Determine the [x, y] coordinate at the center of the cell enclosing the given text.  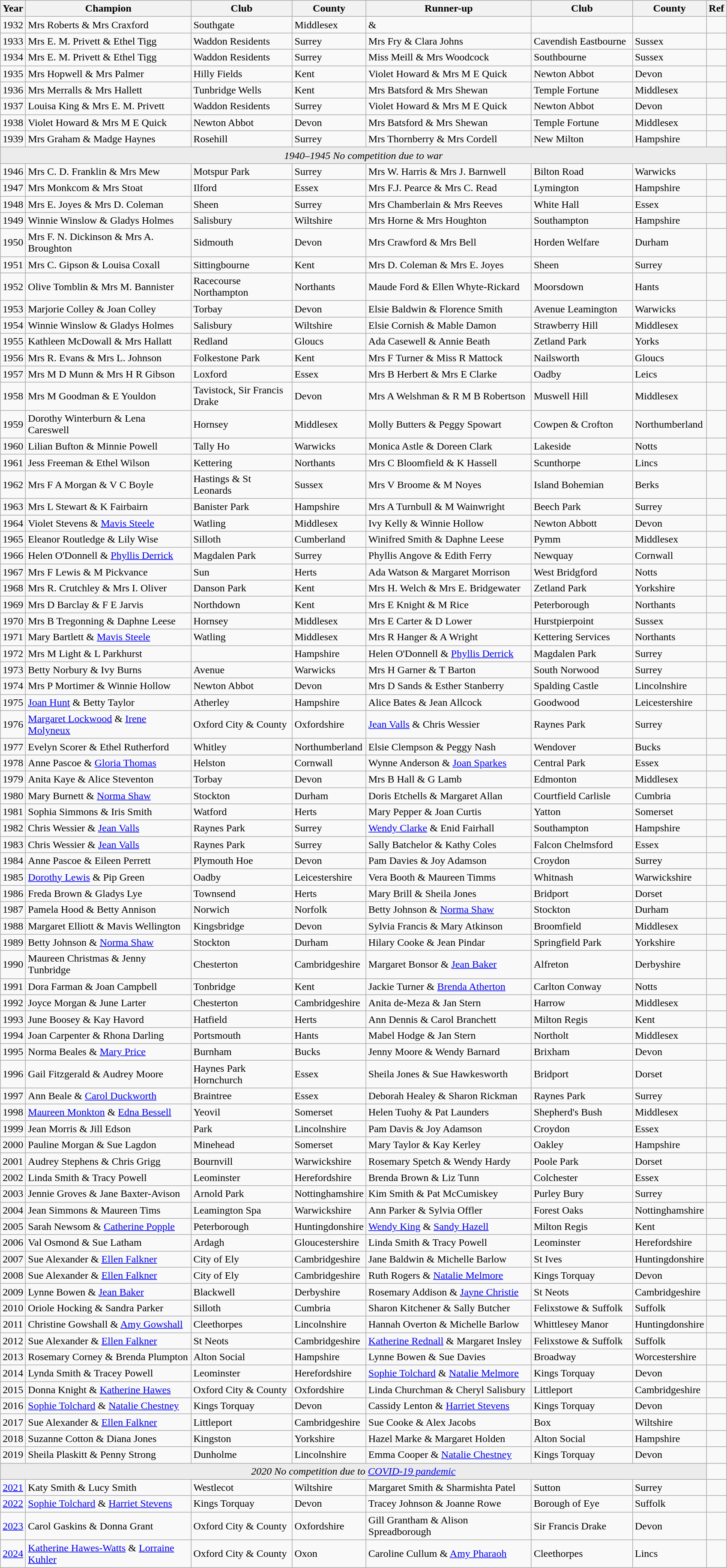
Mrs V Broome & M Noyes [449, 484]
1992 [13, 1003]
Kingsbridge [242, 926]
Anita Kaye & Alice Steventon [108, 779]
Mrs F Turner & Miss R Mattock [449, 358]
Mrs E Carter & D Lower [449, 621]
Loxford [242, 374]
Olive Tomblin & Mrs M. Bannister [108, 287]
Kettering [242, 462]
1937 [13, 106]
Katherine Hawes-Watts & Lorraine Kuhler [108, 1554]
2002 [13, 1178]
Gail Fitzgerald & Audrey Moore [108, 1074]
Ann Dennis & Carol Branchett [449, 1019]
Muswell Hill [582, 396]
Ardagh [242, 1243]
Mabel Hodge & Jan Stern [449, 1035]
Dorothy Winterburn & Lena Careswell [108, 424]
1994 [13, 1035]
West Bridgford [582, 572]
Maureen Christmas & Jenny Tunbridge [108, 964]
1968 [13, 588]
Lakeside [582, 446]
Jean Valls & Chris Wessier [449, 724]
Tracey Johnson & Joanne Rowe [449, 1504]
Runner-up [449, 9]
Sophia Simmons & Iris Smith [108, 812]
1933 [13, 41]
2004 [13, 1210]
Newton Abbott [582, 523]
Tally Ho [242, 446]
Mrs M D Munn & Mrs H R Gibson [108, 374]
Mrs B Herbert & Mrs E Clarke [449, 374]
1998 [13, 1112]
Jennie Groves & Jane Baxter-Avison [108, 1194]
Berks [669, 484]
Brenda Brown & Liz Tunn [449, 1178]
Brixham [582, 1052]
Jackie Turner & Brenda Atherton [449, 986]
Cowpen & Crofton [582, 424]
Sally Batchelor & Kathy Coles [449, 845]
Lynne Bowen & Jean Baker [108, 1292]
Burnham [242, 1052]
Champion [108, 9]
Sophie Tolchard & Natalie Melmore [449, 1373]
Haynes Park Hornchurch [242, 1074]
Mrs F A Morgan & V C Boyle [108, 484]
Helston [242, 763]
Banister Park [242, 507]
2015 [13, 1390]
Leics [669, 374]
Dora Farman & Joan Campbell [108, 986]
Atherley [242, 702]
2016 [13, 1406]
Kingston [242, 1439]
Sheila Plaskitt & Penny Strong [108, 1455]
1999 [13, 1129]
Sheila Jones & Sue Hawkesworth [449, 1074]
Yatton [582, 812]
Mrs C Bloomfield & K Hassell [449, 462]
1993 [13, 1019]
Elsie Clempson & Peggy Nash [449, 747]
2000 [13, 1145]
Edmonton [582, 779]
Betty Norbury & Ivy Burns [108, 670]
Hurstpierpoint [582, 621]
Mrs R. Crutchley & Mrs I. Oliver [108, 588]
Folkestone Park [242, 358]
Molly Butters & Peggy Spowart [449, 424]
Norwich [242, 910]
Moorsdown [582, 287]
Mrs L Stewart & K Fairbairn [108, 507]
Anita de-Meza & Jan Stern [449, 1003]
Caroline Cullum & Amy Pharaoh [449, 1554]
Carol Gaskins & Donna Grant [108, 1526]
1963 [13, 507]
2021 [13, 1487]
Whittlesey Manor [582, 1324]
2017 [13, 1422]
Doris Etchells & Margaret Allan [449, 796]
Mrs C. D. Franklin & Mrs Mew [108, 171]
1961 [13, 462]
Poole Park [582, 1161]
Emma Cooper & Natalie Chestney [449, 1455]
Falcon Chelmsford [582, 845]
Purley Bury [582, 1194]
1988 [13, 926]
Jean Simmons & Maureen Tims [108, 1210]
Katy Smith & Lucy Smith [108, 1487]
Joan Hunt & Betty Taylor [108, 702]
Mrs Hopwell & Mrs Palmer [108, 74]
Oriole Hocking & Sandra Parker [108, 1308]
Motspur Park [242, 171]
Hilly Fields [242, 74]
Elsie Baldwin & Florence Smith [449, 309]
Ref [716, 9]
June Boosey & Kay Havord [108, 1019]
Marjorie Colley & Joan Colley [108, 309]
1938 [13, 123]
Goodwood [582, 702]
Mrs Graham & Madge Haynes [108, 139]
Leamington Spa [242, 1210]
Alice Bates & Jean Allcock [449, 702]
Cavendish Eastbourne [582, 41]
& [449, 25]
1948 [13, 204]
Margaret Smith & Sharmishta Patel [449, 1487]
Mrs M Light & L Parkhurst [108, 654]
Pamela Hood & Betty Annison [108, 910]
1955 [13, 342]
Sophie Tolchard & Harriet Stevens [108, 1504]
1959 [13, 424]
Mary Taylor & Kay Kerley [449, 1145]
Sharon Kitchener & Sally Butcher [449, 1308]
Lilian Bufton & Minnie Powell [108, 446]
Louisa King & Mrs E. M. Privett [108, 106]
1980 [13, 796]
Tavistock, Sir Francis Drake [242, 396]
Hastings & St Leonards [242, 484]
Gloucestershire [329, 1243]
Phyllis Angove & Edith Ferry [449, 556]
Cassidy Lenton & Harriet Stevens [449, 1406]
1982 [13, 828]
Newquay [582, 556]
Westlecot [242, 1487]
Central Park [582, 763]
Katherine Rednall & Margaret Insley [449, 1341]
Sylvia Francis & Mary Atkinson [449, 926]
1953 [13, 309]
2019 [13, 1455]
Ruth Rogers & Natalie Melmore [449, 1275]
Pymm [582, 540]
Christine Gowshall & Amy Gowshall [108, 1324]
Borough of Eye [582, 1504]
Bilton Road [582, 171]
Broomfield [582, 926]
White Hall [582, 204]
Beech Park [582, 507]
Margaret Elliott & Mavis Wellington [108, 926]
Kettering Services [582, 637]
1935 [13, 74]
Maureen Monkton & Edna Bessell [108, 1112]
Avenue [242, 670]
1956 [13, 358]
Mary Bartlett & Mavis Steele [108, 637]
Mrs P Mortimer & Winnie Hollow [108, 686]
Wynne Anderson & Joan Sparkes [449, 763]
Mrs F Lewis & M Pickvance [108, 572]
1957 [13, 374]
Dorothy Lewis & Pip Green [108, 877]
Mrs E Knight & M Rice [449, 605]
Sun [242, 572]
2011 [13, 1324]
Southbourne [582, 57]
Blackwell [242, 1292]
Wendy Clarke & Enid Fairhall [449, 828]
1940–1945 No competition due to war [363, 155]
Hazel Marke & Margaret Holden [449, 1439]
1932 [13, 25]
Sophie Tolchard & Natalie Chestney [108, 1406]
2009 [13, 1292]
Plymouth Hoe [242, 861]
1962 [13, 484]
Minehead [242, 1145]
1975 [13, 702]
1958 [13, 396]
1939 [13, 139]
Northolt [582, 1035]
Mrs Roberts & Mrs Craxford [108, 25]
Evelyn Scorer & Ethel Rutherford [108, 747]
Arnold Park [242, 1194]
2023 [13, 1526]
2013 [13, 1357]
Wendy King & Sandy Hazell [449, 1226]
1981 [13, 812]
Gill Grantham & Alison Spreadborough [449, 1526]
Pam Davis & Joy Adamson [449, 1129]
1965 [13, 540]
Ilford [242, 188]
Year [13, 9]
Elsie Cornish & Mable Damon [449, 325]
Park [242, 1129]
Rosemary Spetch & Wendy Hardy [449, 1161]
1949 [13, 221]
Danson Park [242, 588]
2003 [13, 1194]
Oakley [582, 1145]
1986 [13, 893]
Ada Watson & Margaret Morrison [449, 572]
1974 [13, 686]
Miss Meill & Mrs Woodcock [449, 57]
Norfolk [329, 910]
Rosemary Addison & Jayne Christie [449, 1292]
Kim Smith & Pat McCumiskey [449, 1194]
Shepherd's Bush [582, 1112]
Sittingbourne [242, 265]
1936 [13, 90]
Braintree [242, 1096]
2005 [13, 1226]
Mrs Monkcom & Mrs Stoat [108, 188]
Sir Francis Drake [582, 1526]
1979 [13, 779]
1984 [13, 861]
Anne Pascoe & Gloria Thomas [108, 763]
Mrs Merralls & Mrs Hallett [108, 90]
Mrs C. Gipson & Louisa Coxall [108, 265]
Lynda Smith & Tracey Powell [108, 1373]
Ada Casewell & Annie Beath [449, 342]
St Ives [582, 1259]
Jenny Moore & Wendy Barnard [449, 1052]
Deborah Healey & Sharon Rickman [449, 1096]
Forest Oaks [582, 1210]
Rosehill [242, 139]
2014 [13, 1373]
South Norwood [582, 670]
Cumberland [329, 540]
Springfield Park [582, 942]
Dunholme [242, 1455]
1983 [13, 845]
Yorks [669, 342]
Colchester [582, 1178]
Northdown [242, 605]
Yeovil [242, 1112]
Townsend [242, 893]
Eleanor Routledge & Lily Wise [108, 540]
2010 [13, 1308]
Mrs E. Joyes & Mrs D. Coleman [108, 204]
1946 [13, 171]
Bournvill [242, 1161]
Maude Ford & Ellen Whyte-Rickard [449, 287]
Donna Knight & Katherine Hawes [108, 1390]
Sutton [582, 1487]
Island Bohemian [582, 484]
Val Osmond & Sue Latham [108, 1243]
Mrs A Welshman & R M B Robertson [449, 396]
Freda Brown & Gladys Lye [108, 893]
Kathleen McDowall & Mrs Hallatt [108, 342]
2020 No competition due to COVID-19 pandemic [353, 1471]
Ann Parker & Sylvia Offler [449, 1210]
Mrs D. Coleman & Mrs E. Joyes [449, 265]
Mrs H Garner & T Barton [449, 670]
Helen Tuohy & Pat Launders [449, 1112]
Sarah Newsom & Catherine Popple [108, 1226]
2024 [13, 1554]
Anne Pascoe & Eileen Perrett [108, 861]
Jane Baldwin & Michelle Barlow [449, 1259]
Wendover [582, 747]
Mrs B Hall & G Lamb [449, 779]
1951 [13, 265]
Lymington [582, 188]
Alfreton [582, 964]
Lynne Bowen & Sue Davies [449, 1357]
Harrow [582, 1003]
1972 [13, 654]
Sue Cooke & Alex Jacobs [449, 1422]
Hatfield [242, 1019]
1947 [13, 188]
Margaret Bonsor & Jean Baker [449, 964]
Whitnash [582, 877]
1960 [13, 446]
Strawberry Hill [582, 325]
1977 [13, 747]
Nailsworth [582, 358]
Mrs Chamberlain & Mrs Reeves [449, 204]
1969 [13, 605]
2006 [13, 1243]
Tonbridge [242, 986]
Tunbridge Wells [242, 90]
1987 [13, 910]
1952 [13, 287]
Mrs M Goodman & E Youldon [108, 396]
1985 [13, 877]
Worcestershire [669, 1357]
Oxon [329, 1554]
Portsmouth [242, 1035]
Ann Beale & Carol Duckworth [108, 1096]
1973 [13, 670]
Mrs Fry & Clara Johns [449, 41]
Monica Astle & Doreen Clark [449, 446]
Jean Morris & Jill Edson [108, 1129]
1976 [13, 724]
Mary Burnett & Norma Shaw [108, 796]
Hannah Overton & Michelle Barlow [449, 1324]
Joyce Morgan & June Larter [108, 1003]
1950 [13, 243]
1996 [13, 1074]
1978 [13, 763]
Mrs F.J. Pearce & Mrs C. Read [449, 188]
New Milton [582, 139]
Pauline Morgan & Sue Lagdon [108, 1145]
Audrey Stephens & Chris Grigg [108, 1161]
Mrs W. Harris & Mrs J. Barnwell [449, 171]
2007 [13, 1259]
Rosemary Corney & Brenda Plumpton [108, 1357]
Winifred Smith & Daphne Leese [449, 540]
Mary Brill & Sheila Jones [449, 893]
Suzanne Cotton & Diana Jones [108, 1439]
Linda Churchman & Cheryl Salisbury [449, 1390]
1995 [13, 1052]
Watford [242, 812]
Mrs H. Welch & Mrs E. Bridgewater [449, 588]
Mrs D Sands & Esther Stanberry [449, 686]
Mrs Crawford & Mrs Bell [449, 243]
Box [582, 1422]
Scunthorpe [582, 462]
2022 [13, 1504]
1954 [13, 325]
Hilary Cooke & Jean Pindar [449, 942]
Jess Freeman & Ethel Wilson [108, 462]
2001 [13, 1161]
Whitley [242, 747]
1964 [13, 523]
1989 [13, 942]
Mrs A Turnbull & M Wainwright [449, 507]
Mrs F. N. Dickinson & Mrs A. Broughton [108, 243]
Southgate [242, 25]
Joan Carpenter & Rhona Darling [108, 1035]
Norma Beales & Mary Price [108, 1052]
Mrs Horne & Mrs Houghton [449, 221]
Sidmouth [242, 243]
1971 [13, 637]
Horden Welfare [582, 243]
Pam Davies & Joy Adamson [449, 861]
1970 [13, 621]
Spalding Castle [582, 686]
2012 [13, 1341]
1991 [13, 986]
Mary Pepper & Joan Curtis [449, 812]
Violet Stevens & Mavis Steele [108, 523]
Carlton Conway [582, 986]
1990 [13, 964]
Mrs D Barclay & F E Jarvis [108, 605]
Mrs B Tregonning & Daphne Leese [108, 621]
1966 [13, 556]
Mrs Thornberry & Mrs Cordell [449, 139]
Courtfield Carlisle [582, 796]
Redland [242, 342]
Mrs R Hanger & A Wright [449, 637]
1934 [13, 57]
Margaret Lockwood & Irene Molyneux [108, 724]
1967 [13, 572]
1997 [13, 1096]
2018 [13, 1439]
Broadway [582, 1357]
2008 [13, 1275]
Avenue Leamington [582, 309]
Ivy Kelly & Winnie Hollow [449, 523]
Mrs R. Evans & Mrs L. Johnson [108, 358]
Racecourse Northampton [242, 287]
Vera Booth & Maureen Timms [449, 877]
